Find where the given text appears and provide that cell's center as (X, Y) coordinate. 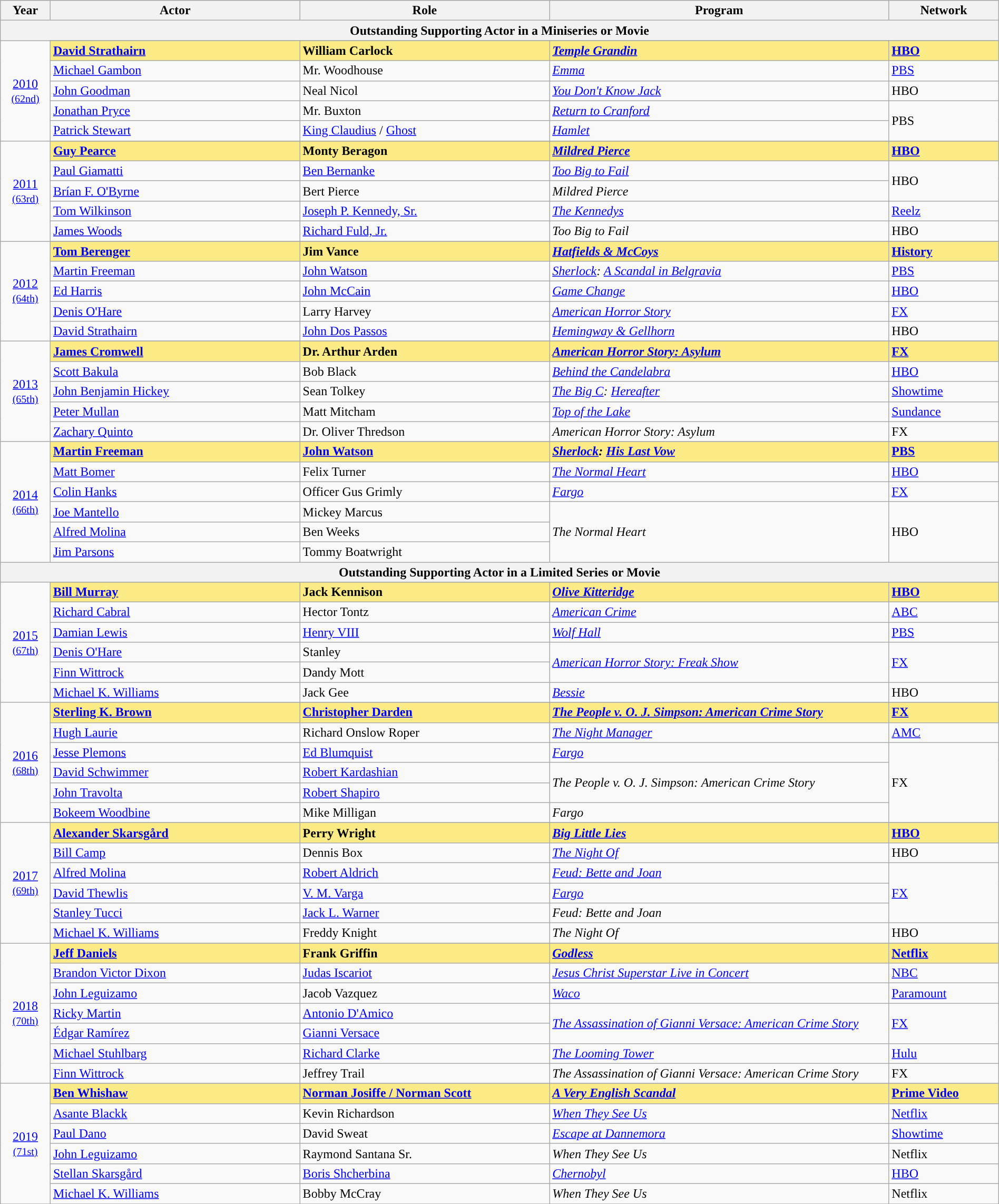
Raymond Santana Sr. (425, 1153)
Network (944, 11)
Dennis Box (425, 853)
Frank Griffin (425, 953)
Tom Berenger (175, 251)
American Crime (719, 612)
Jeffrey Trail (425, 1073)
The Night Manager (719, 732)
Jesse Plemons (175, 752)
Behind the Candelabra (719, 371)
Hugh Laurie (175, 732)
Bill Camp (175, 853)
Godless (719, 953)
The Kennedys (719, 211)
Jack L. Warner (425, 913)
Bobby McCray (425, 1193)
William Carlock (425, 51)
Officer Gus Grimly (425, 492)
Hector Tontz (425, 612)
Richard Clarke (425, 1053)
A Very English Scandal (719, 1093)
David Schwimmer (175, 772)
Hatfields & McCoys (719, 251)
Jesus Christ Superstar Live in Concert (719, 973)
Peter Mullan (175, 412)
Asante Blackk (175, 1113)
NBC (944, 973)
2013(65th) (25, 391)
Tommy Boatwright (425, 552)
History (944, 251)
Jack Gee (425, 692)
Richard Cabral (175, 612)
Freddy Knight (425, 933)
Temple Grandin (719, 51)
2018(70th) (25, 1013)
Mr. Woodhouse (425, 71)
Sherlock: His Last Vow (719, 452)
The Looming Tower (719, 1053)
Ricky Martin (175, 1013)
Hamlet (719, 131)
Sean Tolkey (425, 391)
Brían F. O'Byrne (175, 191)
Stanley Tucci (175, 913)
Chernobyl (719, 1173)
Bob Black (425, 371)
Michael Gambon (175, 71)
2010(62nd) (25, 91)
Robert Aldrich (425, 873)
Mr. Buxton (425, 111)
Matt Bomer (175, 472)
John Benjamin Hickey (175, 391)
Antonio D'Amico (425, 1013)
Olive Kitteridge (719, 592)
Paul Giamatti (175, 171)
David Thewlis (175, 893)
Joe Mantello (175, 512)
ABC (944, 612)
Escape at Dannemora (719, 1133)
Christopher Darden (425, 712)
2016(68th) (25, 762)
Ben Weeks (425, 532)
Felix Turner (425, 472)
Return to Cranford (719, 111)
Dandy Mott (425, 672)
Jeff Daniels (175, 953)
Outstanding Supporting Actor in a Limited Series or Movie (500, 572)
Scott Bakula (175, 371)
John Goodman (175, 91)
The Big C: Hereafter (719, 391)
Ed Blumquist (425, 752)
Zachary Quinto (175, 432)
Patrick Stewart (175, 131)
Neal Nicol (425, 91)
Ben Bernanke (425, 171)
2012(64th) (25, 291)
American Horror Story (719, 311)
Jim Parsons (175, 552)
Larry Harvey (425, 311)
Sterling K. Brown (175, 712)
Jack Kennison (425, 592)
Mickey Marcus (425, 512)
Role (425, 11)
Actor (175, 11)
V. M. Varga (425, 893)
Dr. Arthur Arden (425, 351)
Outstanding Supporting Actor in a Miniseries or Movie (500, 31)
Brandon Victor Dixon (175, 973)
Paramount (944, 993)
AMC (944, 732)
James Woods (175, 231)
Paul Dano (175, 1133)
Program (719, 11)
Bert Pierce (425, 191)
Michael Stuhlbarg (175, 1053)
Sherlock: A Scandal in Belgravia (719, 271)
Year (25, 11)
Stellan Skarsgård (175, 1173)
Bokeem Woodbine (175, 813)
Henry VIII (425, 632)
Gianni Versace (425, 1033)
Emma (719, 71)
Bill Murray (175, 592)
Jacob Vazquez (425, 993)
James Cromwell (175, 351)
Guy Pearce (175, 151)
Damian Lewis (175, 632)
Jonathan Pryce (175, 111)
Wolf Hall (719, 632)
Judas Iscariot (425, 973)
Game Change (719, 291)
Dr. Oliver Thredson (425, 432)
John Travolta (175, 792)
You Don't Know Jack (719, 91)
Hulu (944, 1053)
Stanley (425, 652)
American Horror Story: Freak Show (719, 662)
Colin Hanks (175, 492)
Sundance (944, 412)
Top of the Lake (719, 412)
John Dos Passos (425, 331)
Richard Onslow Roper (425, 732)
Boris Shcherbina (425, 1173)
Robert Shapiro (425, 792)
Ben Whishaw (175, 1093)
Robert Kardashian (425, 772)
Mike Milligan (425, 813)
David Sweat (425, 1133)
Richard Fuld, Jr. (425, 231)
Monty Beragon (425, 151)
John McCain (425, 291)
Ed Harris (175, 291)
Waco (719, 993)
Kevin Richardson (425, 1113)
Édgar Ramírez (175, 1033)
2014(66th) (25, 502)
Hemingway & Gellhorn (719, 331)
Jim Vance (425, 251)
Big Little Lies (719, 833)
Bessie (719, 692)
2015(67th) (25, 642)
2011(63rd) (25, 191)
Alexander Skarsgård (175, 833)
Joseph P. Kennedy, Sr. (425, 211)
2019(71st) (25, 1143)
2017(69th) (25, 883)
Reelz (944, 211)
Norman Josiffe / Norman Scott (425, 1093)
King Claudius / Ghost (425, 131)
Prime Video (944, 1093)
Matt Mitcham (425, 412)
Perry Wright (425, 833)
Tom Wilkinson (175, 211)
